From the cell containing the given text, extract its center point as (x, y) coordinate. 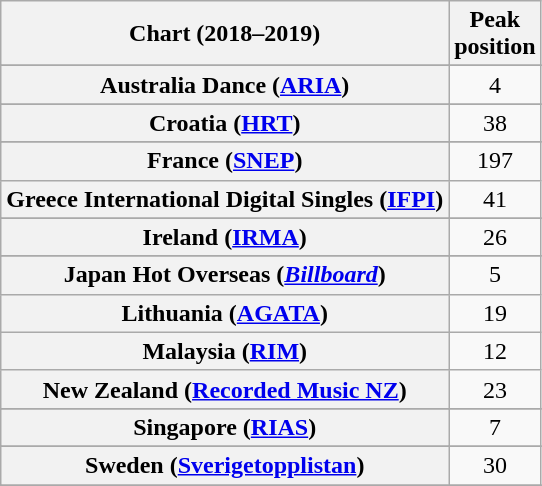
Singapore (RIAS) (225, 427)
26 (495, 237)
197 (495, 161)
41 (495, 199)
30 (495, 465)
Ireland (IRMA) (225, 237)
France (SNEP) (225, 161)
Australia Dance (ARIA) (225, 85)
Croatia (HRT) (225, 123)
Chart (2018–2019) (225, 34)
Japan Hot Overseas (Billboard) (225, 275)
Sweden (Sverigetopplistan) (225, 465)
38 (495, 123)
New Zealand (Recorded Music NZ) (225, 389)
Lithuania (AGATA) (225, 313)
4 (495, 85)
7 (495, 427)
19 (495, 313)
12 (495, 351)
Greece International Digital Singles (IFPI) (225, 199)
5 (495, 275)
23 (495, 389)
Malaysia (RIM) (225, 351)
Peak position (495, 34)
